Locate the cell with the specified text and output its (X, Y) center coordinate. 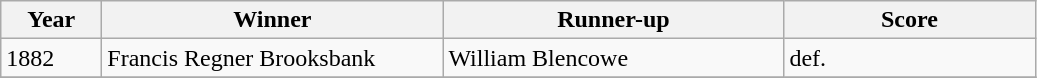
William Blencowe (614, 58)
Winner (272, 20)
def. (910, 58)
Francis Regner Brooksbank (272, 58)
1882 (52, 58)
Year (52, 20)
Runner-up (614, 20)
Score (910, 20)
